Determine the (X, Y) coordinate at the center of the cell enclosing the given text.  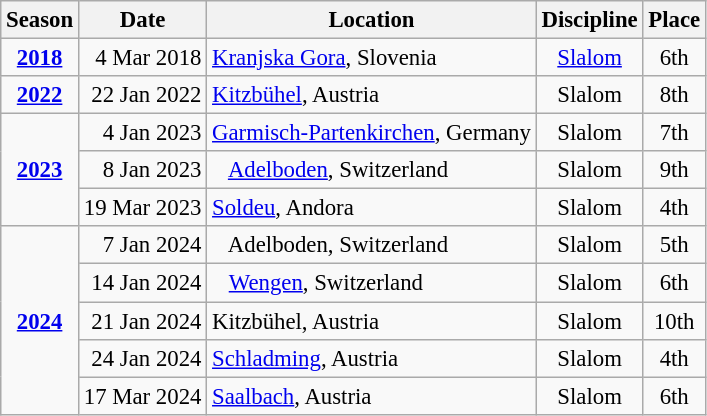
22 Jan 2022 (142, 95)
2024 (40, 320)
Location (372, 20)
19 Mar 2023 (142, 208)
17 Mar 2024 (142, 396)
Kranjska Gora, Slovenia (372, 58)
9th (674, 170)
4 Mar 2018 (142, 58)
8th (674, 95)
14 Jan 2024 (142, 283)
Garmisch-Partenkirchen, Germany (372, 133)
7th (674, 133)
2022 (40, 95)
Date (142, 20)
2018 (40, 58)
8 Jan 2023 (142, 170)
4 Jan 2023 (142, 133)
Place (674, 20)
10th (674, 321)
5th (674, 245)
Saalbach, Austria (372, 396)
Soldeu, Andora (372, 208)
2023 (40, 170)
Discipline (590, 20)
21 Jan 2024 (142, 321)
Wengen, Switzerland (372, 283)
7 Jan 2024 (142, 245)
24 Jan 2024 (142, 358)
Season (40, 20)
Schladming, Austria (372, 358)
